Return the (X, Y) coordinate for the center point of the cell that contains the specified text.  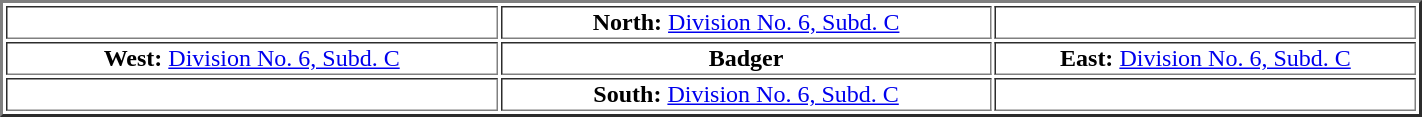
South: Division No. 6, Subd. C (746, 94)
North: Division No. 6, Subd. C (746, 22)
East: Division No. 6, Subd. C (1206, 58)
West: Division No. 6, Subd. C (252, 58)
Badger (746, 58)
